Search for the cell housing the specified text and yield its (x, y) center coordinate. 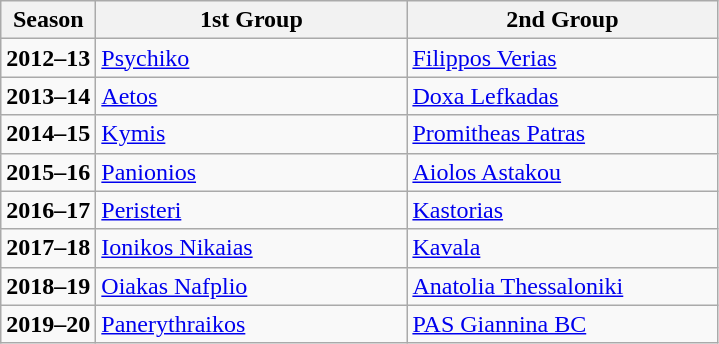
2017–18 (48, 248)
2014–15 (48, 134)
1st Group (252, 20)
Filippos Verias (562, 58)
Psychiko (252, 58)
PAS Giannina BC (562, 324)
Promitheas Patras (562, 134)
2015–16 (48, 172)
2013–14 (48, 96)
Panerythraikos (252, 324)
Kavala (562, 248)
2019–20 (48, 324)
2016–17 (48, 210)
Panionios (252, 172)
Oiakas Nafplio (252, 286)
Aetos (252, 96)
Ionikos Nikaias (252, 248)
2nd Group (562, 20)
2018–19 (48, 286)
Kastorias (562, 210)
Kymis (252, 134)
Season (48, 20)
2012–13 (48, 58)
Aiolos Astakou (562, 172)
Peristeri (252, 210)
Anatolia Thessaloniki (562, 286)
Doxa Lefkadas (562, 96)
